From the cell containing the given text, extract its center point as [x, y] coordinate. 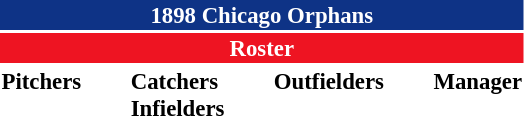
Roster [262, 48]
1898 Chicago Orphans [262, 15]
